From the cell containing the given text, extract its center point as (X, Y) coordinate. 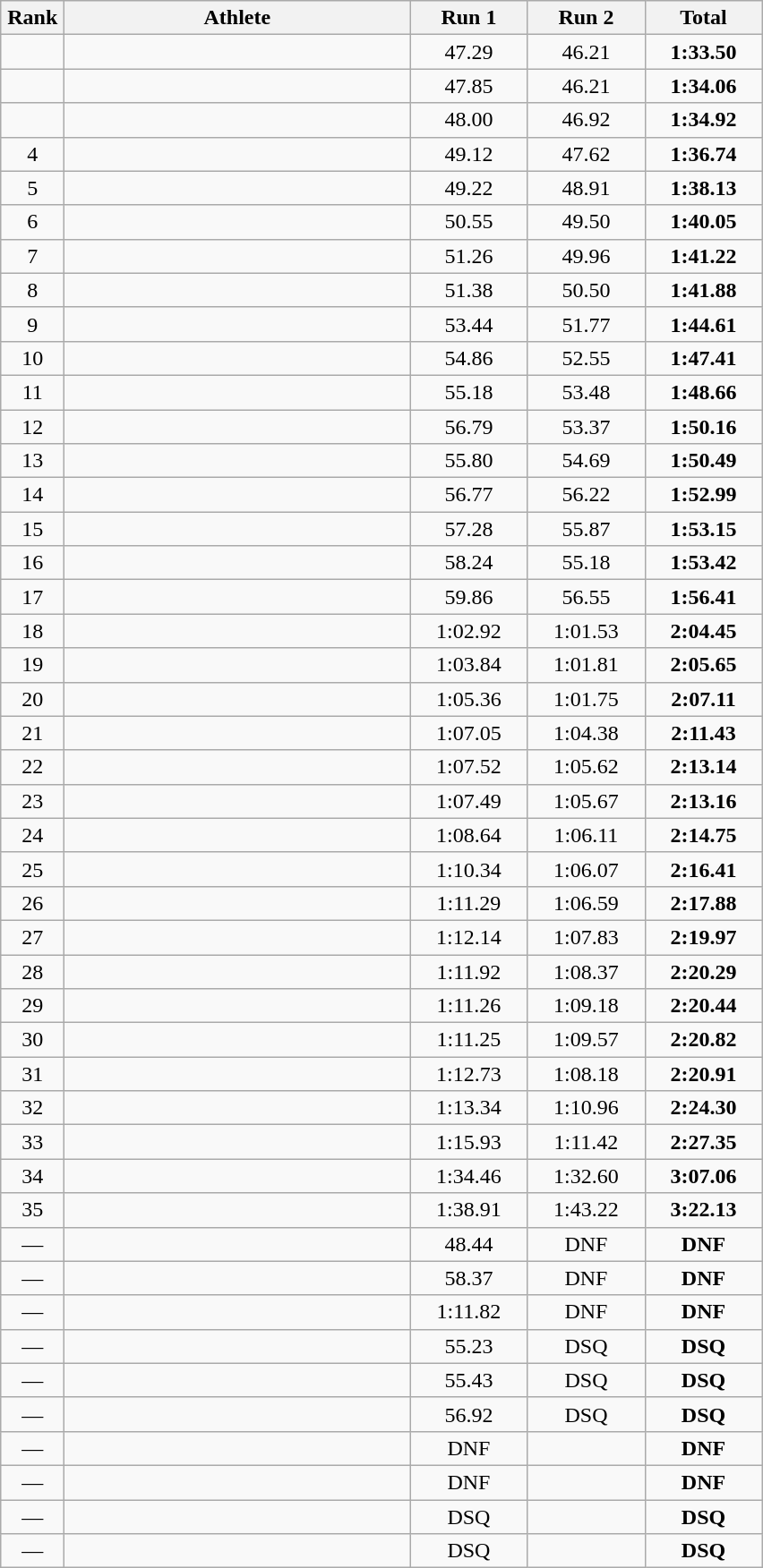
53.44 (469, 324)
51.26 (469, 256)
28 (32, 971)
Total (704, 18)
1:33.50 (704, 52)
1:11.29 (469, 903)
1:08.18 (586, 1074)
48.00 (469, 120)
2:16.41 (704, 869)
56.77 (469, 495)
21 (32, 733)
19 (32, 665)
47.85 (469, 86)
48.44 (469, 1244)
24 (32, 835)
Athlete (237, 18)
1:11.92 (469, 971)
7 (32, 256)
3:07.06 (704, 1176)
2:20.91 (704, 1074)
29 (32, 1006)
3:22.13 (704, 1210)
2:20.29 (704, 971)
2:24.30 (704, 1108)
26 (32, 903)
1:06.59 (586, 903)
1:34.06 (704, 86)
15 (32, 529)
2:13.14 (704, 767)
1:07.49 (469, 801)
1:01.53 (586, 631)
56.22 (586, 495)
1:10.34 (469, 869)
2:17.88 (704, 903)
1:05.62 (586, 767)
51.77 (586, 324)
22 (32, 767)
30 (32, 1040)
57.28 (469, 529)
1:06.07 (586, 869)
47.29 (469, 52)
4 (32, 154)
1:44.61 (704, 324)
5 (32, 188)
56.55 (586, 597)
55.80 (469, 461)
14 (32, 495)
10 (32, 358)
1:01.75 (586, 699)
1:40.05 (704, 222)
2:07.11 (704, 699)
49.50 (586, 222)
32 (32, 1108)
1:41.22 (704, 256)
27 (32, 937)
54.69 (586, 461)
50.55 (469, 222)
1:06.11 (586, 835)
20 (32, 699)
49.96 (586, 256)
1:53.15 (704, 529)
1:05.36 (469, 699)
1:11.25 (469, 1040)
9 (32, 324)
56.79 (469, 427)
47.62 (586, 154)
1:34.92 (704, 120)
31 (32, 1074)
1:52.99 (704, 495)
1:32.60 (586, 1176)
12 (32, 427)
1:08.37 (586, 971)
1:04.38 (586, 733)
55.43 (469, 1380)
55.87 (586, 529)
1:12.73 (469, 1074)
1:15.93 (469, 1142)
34 (32, 1176)
1:09.57 (586, 1040)
55.23 (469, 1346)
6 (32, 222)
2:05.65 (704, 665)
33 (32, 1142)
8 (32, 290)
54.86 (469, 358)
1:05.67 (586, 801)
1:08.64 (469, 835)
1:34.46 (469, 1176)
2:14.75 (704, 835)
2:13.16 (704, 801)
1:36.74 (704, 154)
1:13.34 (469, 1108)
17 (32, 597)
2:20.44 (704, 1006)
1:10.96 (586, 1108)
53.37 (586, 427)
1:03.84 (469, 665)
58.24 (469, 563)
1:50.16 (704, 427)
52.55 (586, 358)
13 (32, 461)
Run 1 (469, 18)
1:09.18 (586, 1006)
1:48.66 (704, 392)
2:19.97 (704, 937)
Rank (32, 18)
53.48 (586, 392)
1:07.52 (469, 767)
51.38 (469, 290)
35 (32, 1210)
1:53.42 (704, 563)
2:11.43 (704, 733)
1:11.82 (469, 1312)
1:38.91 (469, 1210)
2:04.45 (704, 631)
Run 2 (586, 18)
49.12 (469, 154)
18 (32, 631)
48.91 (586, 188)
1:01.81 (586, 665)
1:11.42 (586, 1142)
1:50.49 (704, 461)
1:38.13 (704, 188)
1:02.92 (469, 631)
1:56.41 (704, 597)
2:20.82 (704, 1040)
1:47.41 (704, 358)
2:27.35 (704, 1142)
16 (32, 563)
1:07.05 (469, 733)
25 (32, 869)
1:12.14 (469, 937)
58.37 (469, 1278)
1:07.83 (586, 937)
11 (32, 392)
59.86 (469, 597)
1:41.88 (704, 290)
56.92 (469, 1414)
1:43.22 (586, 1210)
23 (32, 801)
46.92 (586, 120)
49.22 (469, 188)
50.50 (586, 290)
1:11.26 (469, 1006)
